Search for the cell housing the specified text and yield its [x, y] center coordinate. 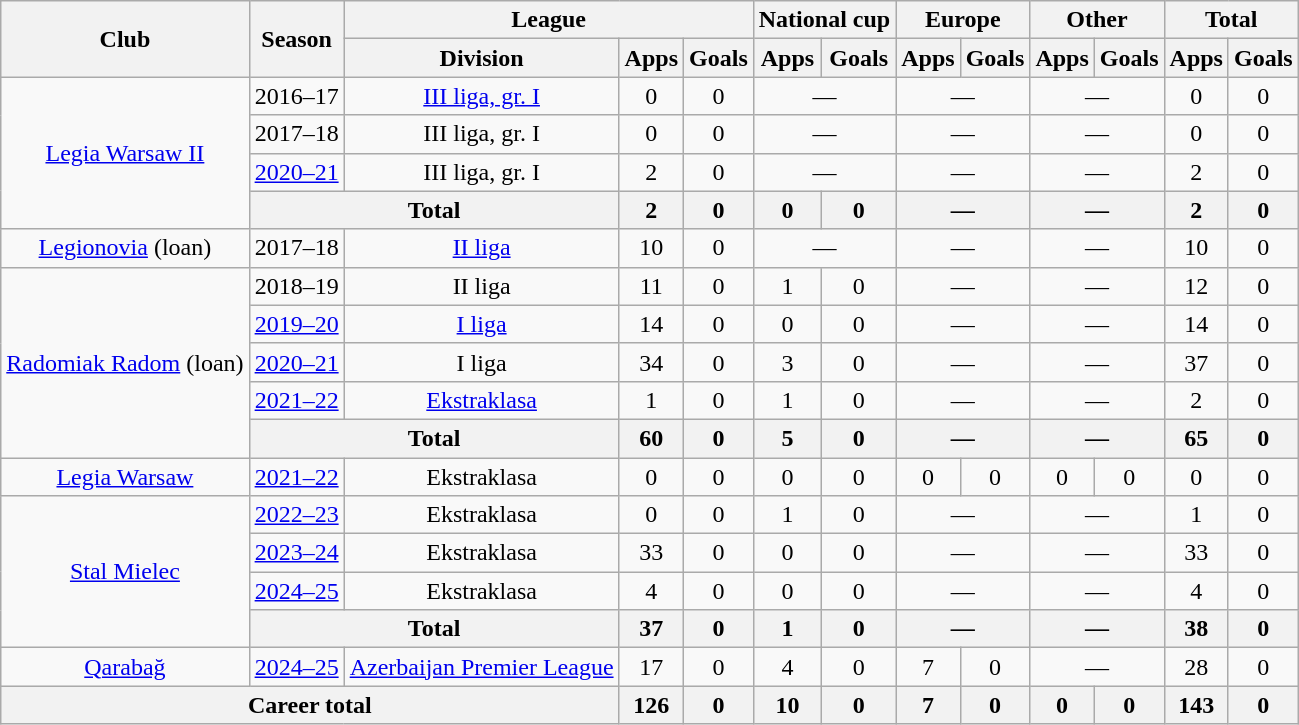
Qarabağ [125, 667]
Career total [310, 705]
38 [1196, 629]
2018–19 [296, 286]
5 [787, 438]
National cup [824, 20]
Season [296, 39]
28 [1196, 667]
Legia Warsaw [125, 477]
Radomiak Radom (loan) [125, 362]
2016–17 [296, 96]
Stal Mielec [125, 572]
34 [651, 362]
Europe [963, 20]
League [548, 20]
Legia Warsaw II [125, 153]
2022–23 [296, 515]
143 [1196, 705]
Legionovia (loan) [125, 248]
Azerbaijan Premier League [482, 667]
60 [651, 438]
12 [1196, 286]
2019–20 [296, 324]
17 [651, 667]
126 [651, 705]
Club [125, 39]
65 [1196, 438]
3 [787, 362]
11 [651, 286]
Other [1097, 20]
Division [482, 58]
2023–24 [296, 553]
